For the text-containing cell, return its midpoint in [x, y] coordinate format. 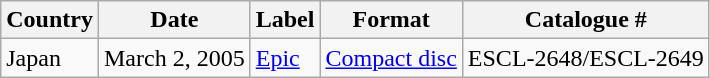
Date [174, 20]
Japan [50, 58]
March 2, 2005 [174, 58]
Catalogue # [586, 20]
Country [50, 20]
Epic [285, 58]
Label [285, 20]
Compact disc [391, 58]
Format [391, 20]
ESCL-2648/ESCL-2649 [586, 58]
